Output the [x, y] coordinate of the center of the cell containing the given text.  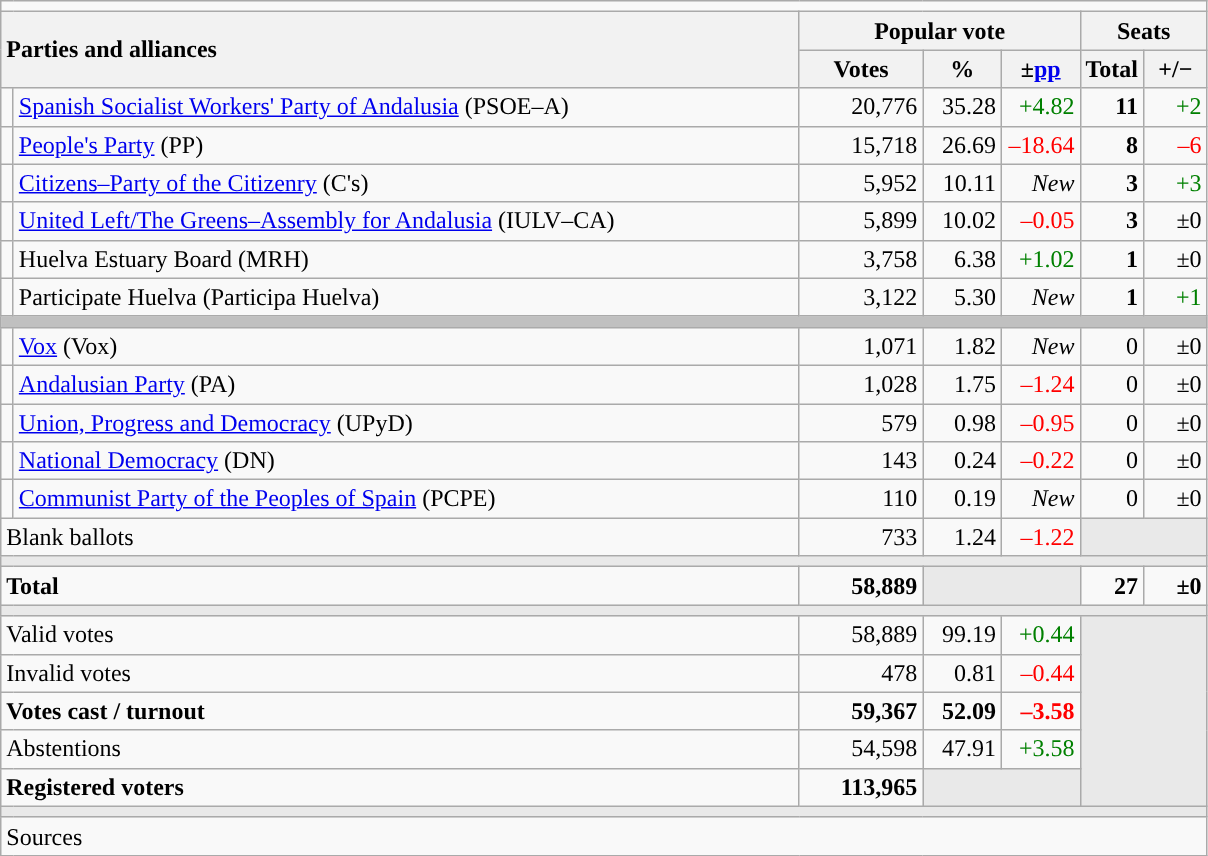
1,028 [861, 384]
National Democracy (DN) [406, 461]
110 [861, 499]
5,899 [861, 221]
54,598 [861, 749]
20,776 [861, 107]
+/− [1176, 69]
1,071 [861, 346]
Abstentions [400, 749]
26.69 [962, 145]
143 [861, 461]
113,965 [861, 787]
+1 [1176, 297]
United Left/The Greens–Assembly for Andalusia (IULV–CA) [406, 221]
Sources [604, 836]
52.09 [962, 711]
10.02 [962, 221]
Andalusian Party (PA) [406, 384]
Vox (Vox) [406, 346]
–3.58 [1040, 711]
–0.44 [1040, 673]
Parties and alliances [400, 50]
+0.44 [1040, 635]
–1.24 [1040, 384]
Communist Party of the Peoples of Spain (PCPE) [406, 499]
478 [861, 673]
579 [861, 423]
6.38 [962, 259]
1.24 [962, 537]
3,758 [861, 259]
Votes cast / turnout [400, 711]
–1.22 [1040, 537]
0.98 [962, 423]
3,122 [861, 297]
10.11 [962, 183]
59,367 [861, 711]
Spanish Socialist Workers' Party of Andalusia (PSOE–A) [406, 107]
11 [1112, 107]
Valid votes [400, 635]
35.28 [962, 107]
+3 [1176, 183]
Union, Progress and Democracy (UPyD) [406, 423]
Seats [1144, 31]
5,952 [861, 183]
5.30 [962, 297]
Huelva Estuary Board (MRH) [406, 259]
Popular vote [940, 31]
% [962, 69]
–0.05 [1040, 221]
–6 [1176, 145]
Registered voters [400, 787]
0.24 [962, 461]
+4.82 [1040, 107]
Participate Huelva (Participa Huelva) [406, 297]
–18.64 [1040, 145]
People's Party (PP) [406, 145]
Citizens–Party of the Citizenry (C's) [406, 183]
0.19 [962, 499]
733 [861, 537]
15,718 [861, 145]
1.75 [962, 384]
0.81 [962, 673]
+2 [1176, 107]
27 [1112, 586]
+3.58 [1040, 749]
47.91 [962, 749]
Invalid votes [400, 673]
8 [1112, 145]
–0.95 [1040, 423]
±pp [1040, 69]
+1.02 [1040, 259]
Votes [861, 69]
–0.22 [1040, 461]
1.82 [962, 346]
Blank ballots [400, 537]
99.19 [962, 635]
